For the text-containing cell, return its midpoint in (x, y) coordinate format. 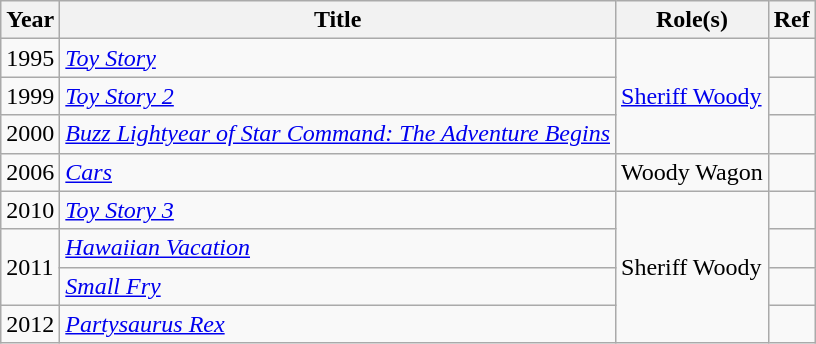
1999 (30, 96)
2012 (30, 324)
2000 (30, 134)
Toy Story (338, 58)
Woody Wagon (692, 172)
Toy Story 2 (338, 96)
2011 (30, 267)
Hawaiian Vacation (338, 248)
2006 (30, 172)
Role(s) (692, 20)
Small Fry (338, 286)
Year (30, 20)
Ref (792, 20)
Toy Story 3 (338, 210)
Buzz Lightyear of Star Command: The Adventure Begins (338, 134)
1995 (30, 58)
2010 (30, 210)
Partysaurus Rex (338, 324)
Cars (338, 172)
Title (338, 20)
